Output the [X, Y] coordinate of the center of the cell containing the given text.  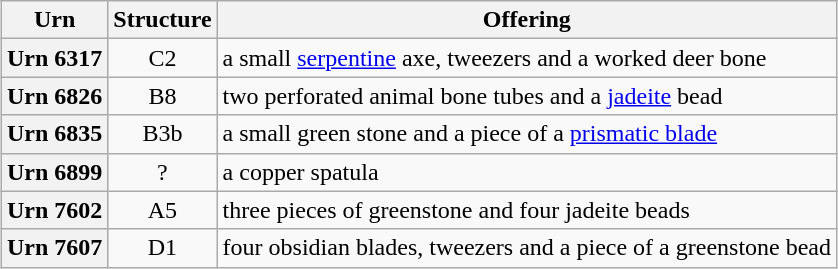
Urn 7607 [54, 248]
Urn [54, 20]
Urn 6826 [54, 96]
four obsidian blades, tweezers and a piece of a greenstone bead [526, 248]
Structure [162, 20]
Urn 6899 [54, 172]
B8 [162, 96]
D1 [162, 248]
Urn 7602 [54, 210]
Offering [526, 20]
a small green stone and a piece of a prismatic blade [526, 134]
? [162, 172]
a copper spatula [526, 172]
two perforated animal bone tubes and a jadeite bead [526, 96]
A5 [162, 210]
Urn 6317 [54, 58]
three pieces of greenstone and four jadeite beads [526, 210]
a small serpentine axe, tweezers and a worked deer bone [526, 58]
C2 [162, 58]
Urn 6835 [54, 134]
B3b [162, 134]
